Provide the (x, y) coordinate of the cell's center where the given text is located.  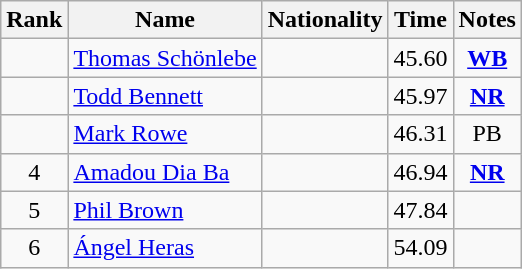
Name (165, 20)
54.09 (420, 248)
4 (34, 172)
45.97 (420, 96)
Mark Rowe (165, 134)
47.84 (420, 210)
PB (487, 134)
46.94 (420, 172)
Todd Bennett (165, 96)
Phil Brown (165, 210)
Thomas Schönlebe (165, 58)
Notes (487, 20)
Time (420, 20)
5 (34, 210)
Ángel Heras (165, 248)
46.31 (420, 134)
Amadou Dia Ba (165, 172)
WB (487, 58)
45.60 (420, 58)
Nationality (325, 20)
Rank (34, 20)
6 (34, 248)
